Detect which cell encompasses the target text, then output its [X, Y] center coordinate. 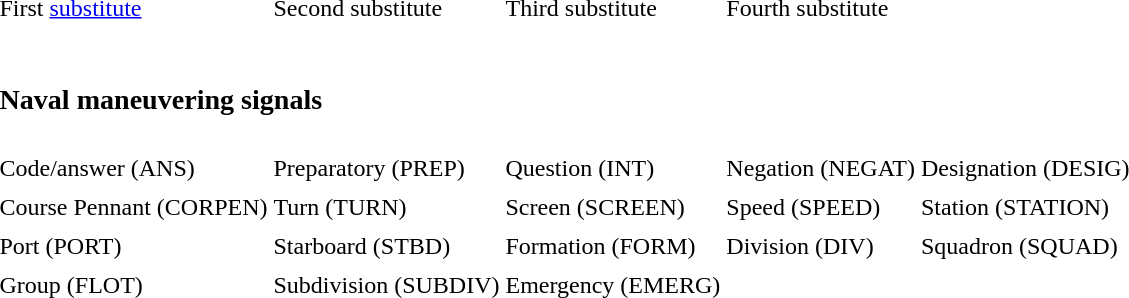
Question (INT) [613, 169]
Negation (NEGAT) [821, 169]
Turn (TURN) [386, 208]
Screen (SCREEN) [613, 208]
Preparatory (PREP) [386, 169]
Division (DIV) [821, 247]
Speed (SPEED) [821, 208]
Formation (FORM) [613, 247]
Starboard (STBD) [386, 247]
